Pinpoint the cell where the given text exists, returning its (x, y) midpoint coordinate. 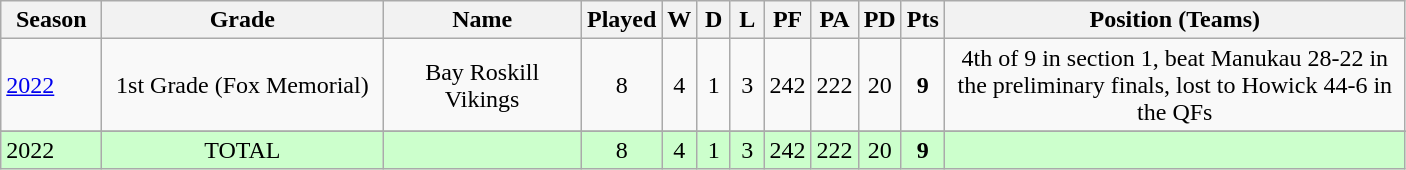
W (680, 20)
1st Grade (Fox Memorial) (242, 85)
Played (621, 20)
PD (880, 20)
Name (482, 20)
4th of 9 in section 1, beat Manukau 28-22 in the preliminary finals, lost to Howick 44-6 in the QFs (1174, 85)
Season (52, 20)
D (714, 20)
Grade (242, 20)
L (747, 20)
Position (Teams) (1174, 20)
TOTAL (242, 150)
Pts (922, 20)
PA (834, 20)
PF (788, 20)
Bay Roskill Vikings (482, 85)
